Scan for the cell matching the given text and deliver its [x, y] coordinate at center. 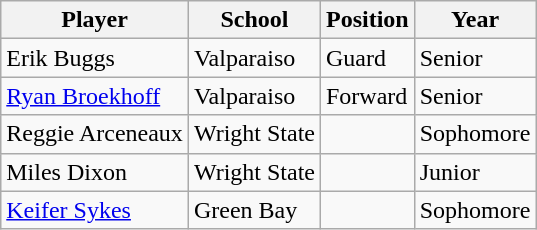
Reggie Arceneaux [95, 134]
Miles Dixon [95, 172]
Player [95, 20]
Green Bay [254, 210]
Junior [475, 172]
Keifer Sykes [95, 210]
Ryan Broekhoff [95, 96]
School [254, 20]
Forward [367, 96]
Position [367, 20]
Erik Buggs [95, 58]
Guard [367, 58]
Year [475, 20]
